Search for the cell housing the specified text and yield its [x, y] center coordinate. 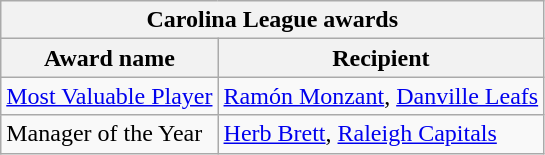
Most Valuable Player [110, 96]
Award name [110, 58]
Ramón Monzant, Danville Leafs [381, 96]
Recipient [381, 58]
Carolina League awards [272, 20]
Manager of the Year [110, 134]
Herb Brett, Raleigh Capitals [381, 134]
